Search for the cell housing the specified text and yield its [X, Y] center coordinate. 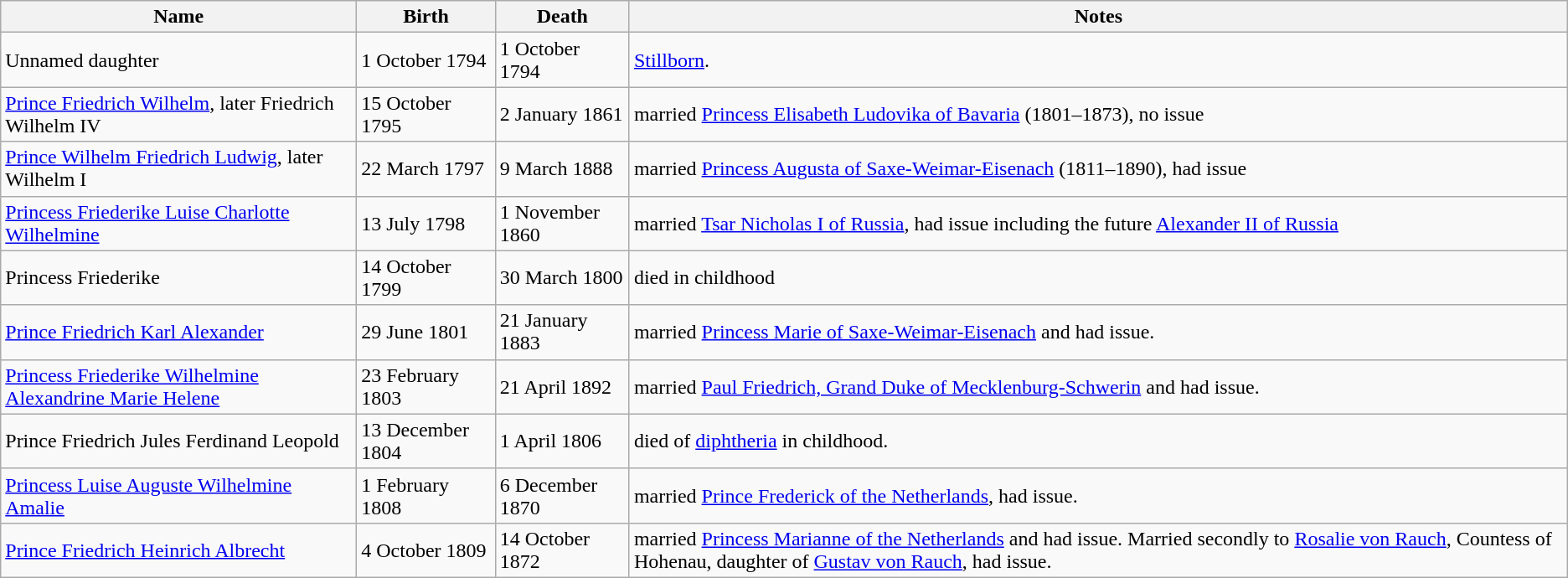
1 November 1860 [562, 223]
died in childhood [1098, 278]
Name [179, 17]
Princess Friederike Luise Charlotte Wilhelmine [179, 223]
13 July 1798 [426, 223]
15 October 1795 [426, 114]
14 October 1799 [426, 278]
1 February 1808 [426, 496]
Unnamed daughter [179, 60]
6 December 1870 [562, 496]
Prince Friedrich Jules Ferdinand Leopold [179, 441]
Princess Friederike Wilhelmine Alexandrine Marie Helene [179, 387]
4 October 1809 [426, 550]
14 October 1872 [562, 550]
married Princess Augusta of Saxe-Weimar-Eisenach (1811–1890), had issue [1098, 169]
30 March 1800 [562, 278]
died of diphtheria in childhood. [1098, 441]
married Paul Friedrich, Grand Duke of Mecklenburg-Schwerin and had issue. [1098, 387]
23 February 1803 [426, 387]
Prince Friedrich Wilhelm, later Friedrich Wilhelm IV [179, 114]
21 January 1883 [562, 332]
13 December 1804 [426, 441]
Princess Friederike [179, 278]
Death [562, 17]
Notes [1098, 17]
married Princess Elisabeth Ludovika of Bavaria (1801–1873), no issue [1098, 114]
Birth [426, 17]
married Prince Frederick of the Netherlands, had issue. [1098, 496]
21 April 1892 [562, 387]
Stillborn. [1098, 60]
married Tsar Nicholas I of Russia, had issue including the future Alexander II of Russia [1098, 223]
2 January 1861 [562, 114]
Princess Luise Auguste Wilhelmine Amalie [179, 496]
Prince Friedrich Karl Alexander [179, 332]
22 March 1797 [426, 169]
married Princess Marie of Saxe-Weimar-Eisenach and had issue. [1098, 332]
29 June 1801 [426, 332]
Prince Wilhelm Friedrich Ludwig, later Wilhelm I [179, 169]
Prince Friedrich Heinrich Albrecht [179, 550]
9 March 1888 [562, 169]
1 April 1806 [562, 441]
